Scan for the cell matching the given text and deliver its (x, y) coordinate at center. 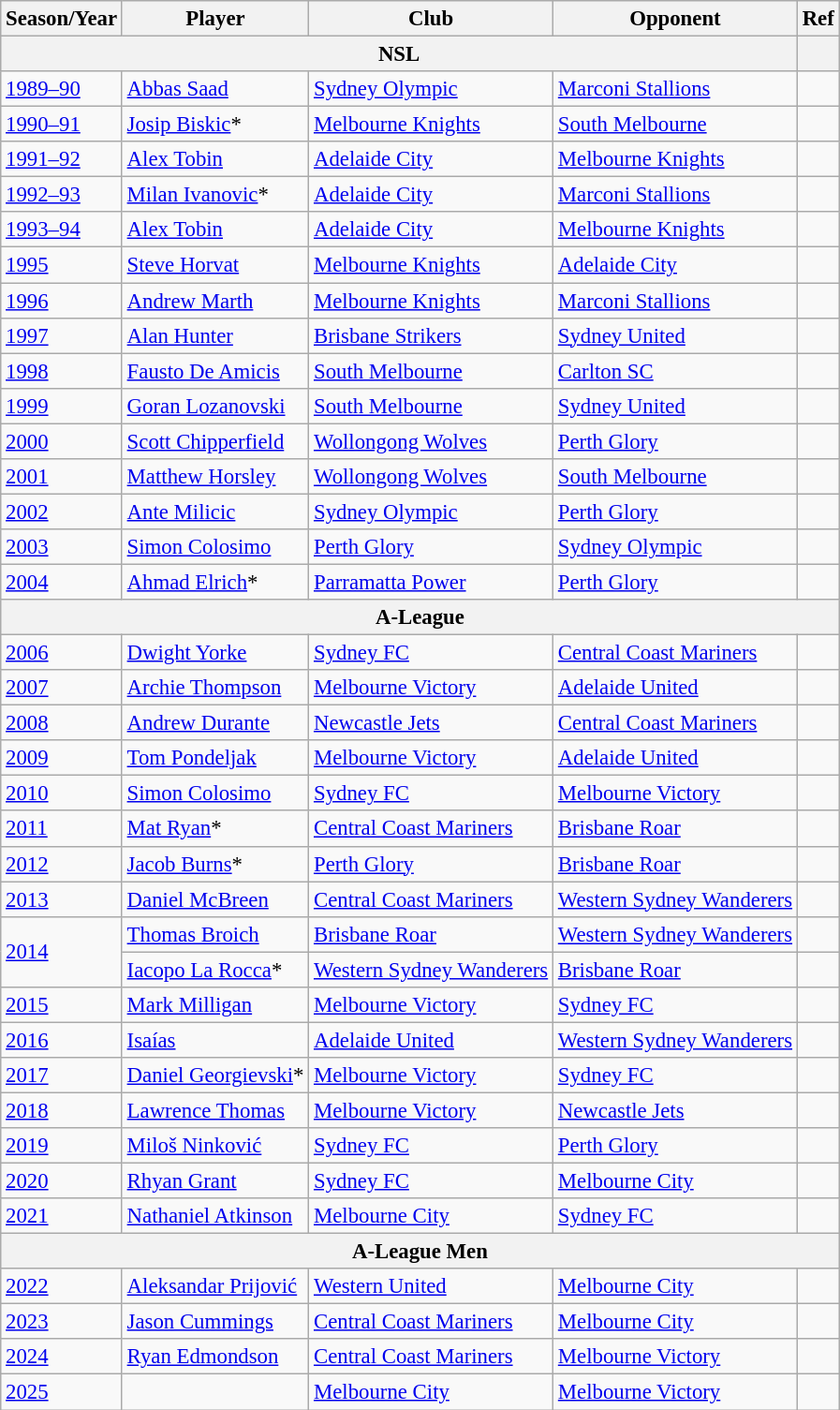
1999 (62, 406)
2017 (62, 1076)
Goran Lozanovski (215, 406)
Opponent (676, 19)
Dwight Yorke (215, 653)
A-League (420, 617)
2002 (62, 512)
Parramatta Power (431, 582)
Miloš Ninković (215, 1146)
1989–90 (62, 89)
2001 (62, 477)
2021 (62, 1216)
Scott Chipperfield (215, 441)
1992–93 (62, 195)
1996 (62, 301)
Western United (431, 1286)
Club (431, 19)
Carlton SC (676, 371)
Tom Pondeljak (215, 758)
2003 (62, 547)
1998 (62, 371)
Andrew Marth (215, 301)
Nathaniel Atkinson (215, 1216)
2023 (62, 1322)
Ante Milicic (215, 512)
2013 (62, 899)
Ahmad Elrich* (215, 582)
Milan Ivanovic* (215, 195)
2024 (62, 1358)
2014 (62, 952)
2006 (62, 653)
Josip Biskic* (215, 125)
Player (215, 19)
Rhyan Grant (215, 1181)
Ref (818, 19)
2008 (62, 723)
Mark Milligan (215, 1005)
Jason Cummings (215, 1322)
1993–94 (62, 230)
Brisbane Strikers (431, 335)
2020 (62, 1181)
1995 (62, 265)
Alan Hunter (215, 335)
NSL (399, 54)
1991–92 (62, 159)
2012 (62, 864)
Aleksandar Prijović (215, 1286)
2016 (62, 1040)
2010 (62, 794)
Andrew Durante (215, 723)
Thomas Broich (215, 934)
Daniel Georgievski* (215, 1076)
2025 (62, 1392)
2022 (62, 1286)
2007 (62, 688)
Daniel McBreen (215, 899)
A-League Men (420, 1252)
Isaías (215, 1040)
2009 (62, 758)
Archie Thompson (215, 688)
1990–91 (62, 125)
Ryan Edmondson (215, 1358)
2018 (62, 1110)
2015 (62, 1005)
Mat Ryan* (215, 829)
1997 (62, 335)
2000 (62, 441)
2019 (62, 1146)
Fausto De Amicis (215, 371)
Jacob Burns* (215, 864)
Matthew Horsley (215, 477)
2004 (62, 582)
Lawrence Thomas (215, 1110)
2011 (62, 829)
Season/Year (62, 19)
Abbas Saad (215, 89)
Steve Horvat (215, 265)
Iacopo La Rocca* (215, 970)
